Locate the cell with the specified text and output its (X, Y) center coordinate. 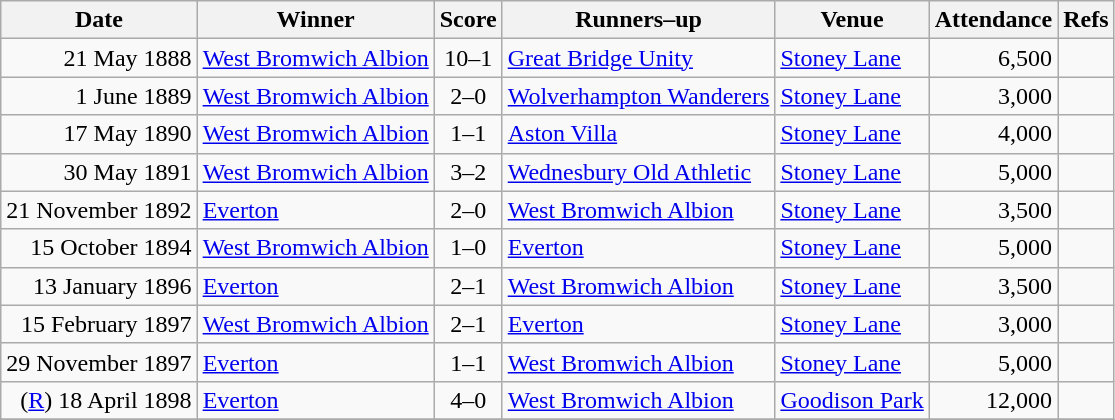
4–0 (468, 400)
21 November 1892 (99, 210)
Goodison Park (852, 400)
10–1 (468, 58)
12,000 (993, 400)
15 February 1897 (99, 324)
1 June 1889 (99, 96)
21 May 1888 (99, 58)
30 May 1891 (99, 172)
15 October 1894 (99, 248)
Wednesbury Old Athletic (638, 172)
Wolverhampton Wanderers (638, 96)
3–2 (468, 172)
Attendance (993, 20)
29 November 1897 (99, 362)
13 January 1896 (99, 286)
Refs (1086, 20)
Runners–up (638, 20)
4,000 (993, 134)
Date (99, 20)
Great Bridge Unity (638, 58)
6,500 (993, 58)
Winner (316, 20)
1–0 (468, 248)
Venue (852, 20)
Score (468, 20)
Aston Villa (638, 134)
(R) 18 April 1898 (99, 400)
17 May 1890 (99, 134)
